Output the (x, y) coordinate of the center of the cell containing the given text.  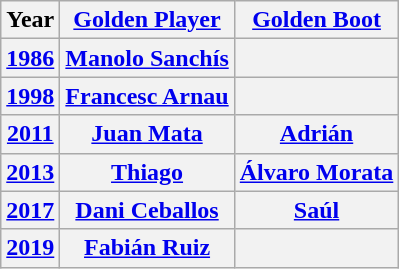
Year (30, 20)
Dani Ceballos (147, 210)
Álvaro Morata (316, 172)
1986 (30, 58)
2013 (30, 172)
Thiago (147, 172)
2017 (30, 210)
Adrián (316, 134)
Manolo Sanchís (147, 58)
2011 (30, 134)
Saúl (316, 210)
Francesc Arnau (147, 96)
Golden Player (147, 20)
Juan Mata (147, 134)
2019 (30, 248)
Golden Boot (316, 20)
1998 (30, 96)
Fabián Ruiz (147, 248)
